For the text-containing cell, return its midpoint in (x, y) coordinate format. 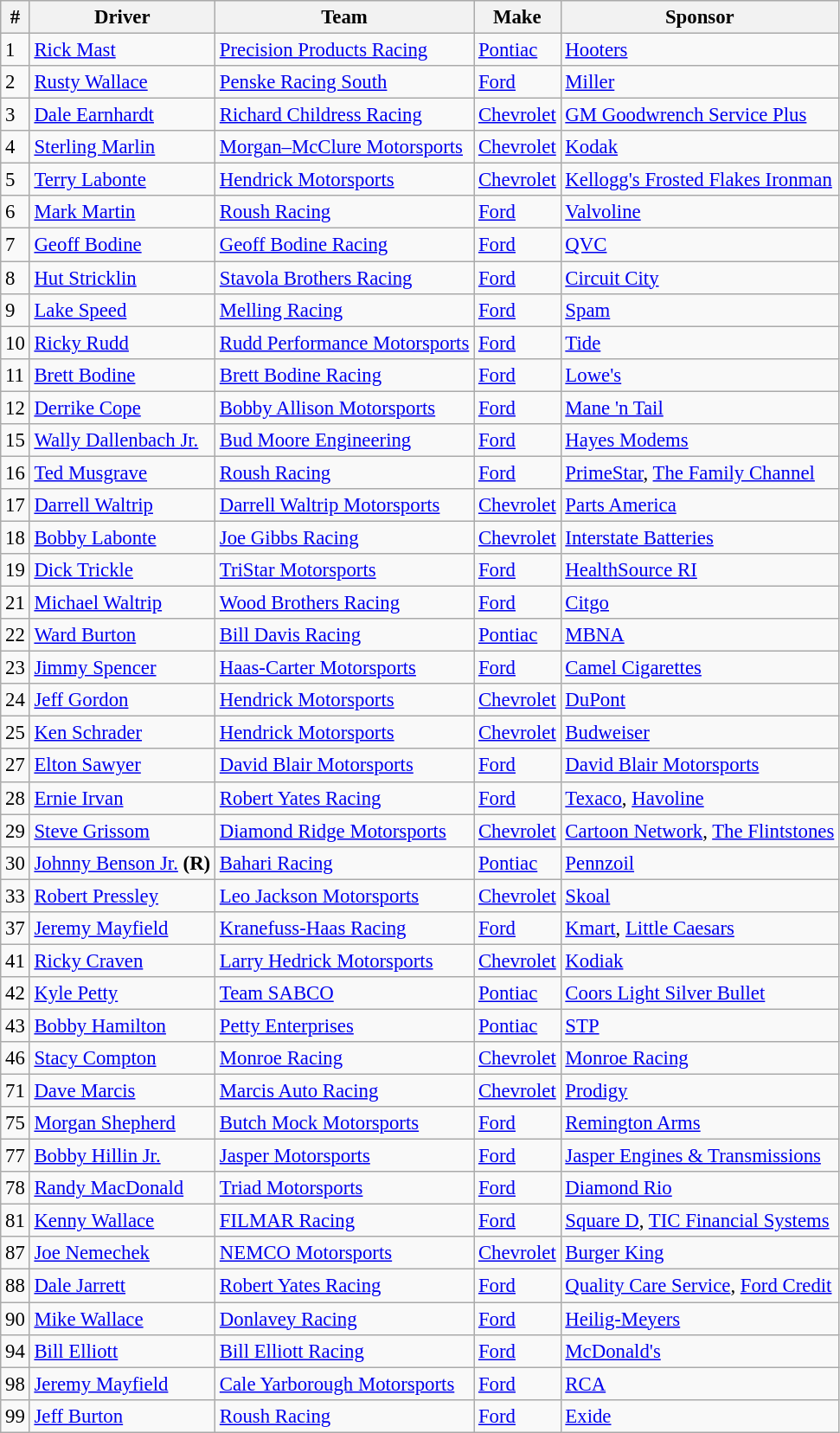
6 (16, 212)
Prodigy (700, 1091)
90 (16, 1319)
Petty Enterprises (344, 1025)
Terry Labonte (122, 180)
4 (16, 147)
Valvoline (700, 212)
Jimmy Spencer (122, 668)
Ricky Craven (122, 961)
Burger King (700, 1254)
Marcis Auto Racing (344, 1091)
Lowe's (700, 375)
Darrell Waltrip Motorsports (344, 505)
Remington Arms (700, 1123)
Dave Marcis (122, 1091)
88 (16, 1286)
Triad Motorsports (344, 1188)
Precision Products Racing (344, 50)
1 (16, 50)
10 (16, 343)
Texaco, Havoline (700, 798)
STP (700, 1025)
Elton Sawyer (122, 766)
9 (16, 310)
98 (16, 1384)
TriStar Motorsports (344, 570)
Spam (700, 310)
Lake Speed (122, 310)
Joe Nemechek (122, 1254)
18 (16, 537)
Diamond Ridge Motorsports (344, 831)
Jeff Gordon (122, 700)
Quality Care Service, Ford Credit (700, 1286)
30 (16, 863)
Bill Elliott (122, 1351)
78 (16, 1188)
Sponsor (700, 17)
71 (16, 1091)
Rudd Performance Motorsports (344, 343)
12 (16, 408)
28 (16, 798)
Mark Martin (122, 212)
NEMCO Motorsports (344, 1254)
Pennzoil (700, 863)
87 (16, 1254)
Hut Stricklin (122, 278)
Haas-Carter Motorsports (344, 668)
Geoff Bodine Racing (344, 245)
Brett Bodine Racing (344, 375)
McDonald's (700, 1351)
17 (16, 505)
Morgan Shepherd (122, 1123)
Kranefuss-Haas Racing (344, 929)
Cartoon Network, The Flintstones (700, 831)
Jasper Engines & Transmissions (700, 1156)
Kenny Wallace (122, 1221)
Brett Bodine (122, 375)
Citgo (700, 603)
7 (16, 245)
Kyle Petty (122, 993)
94 (16, 1351)
37 (16, 929)
Morgan–McClure Motorsports (344, 147)
16 (16, 472)
Ken Schrader (122, 733)
27 (16, 766)
Bobby Hillin Jr. (122, 1156)
Wally Dallenbach Jr. (122, 440)
Mike Wallace (122, 1319)
Bobby Allison Motorsports (344, 408)
Dale Jarrett (122, 1286)
MBNA (700, 635)
Kodiak (700, 961)
Jasper Motorsports (344, 1156)
Ernie Irvan (122, 798)
75 (16, 1123)
Dick Trickle (122, 570)
Ward Burton (122, 635)
3 (16, 115)
Wood Brothers Racing (344, 603)
8 (16, 278)
Randy MacDonald (122, 1188)
Michael Waltrip (122, 603)
Budweiser (700, 733)
Ted Musgrave (122, 472)
Diamond Rio (700, 1188)
Heilig-Meyers (700, 1319)
41 (16, 961)
11 (16, 375)
Make (517, 17)
Driver (122, 17)
RCA (700, 1384)
81 (16, 1221)
Skoal (700, 896)
Tide (700, 343)
23 (16, 668)
Donlavey Racing (344, 1319)
Ricky Rudd (122, 343)
HealthSource RI (700, 570)
19 (16, 570)
Kodak (700, 147)
Bill Davis Racing (344, 635)
Bud Moore Engineering (344, 440)
Larry Hedrick Motorsports (344, 961)
Robert Pressley (122, 896)
25 (16, 733)
Leo Jackson Motorsports (344, 896)
33 (16, 896)
46 (16, 1058)
Johnny Benson Jr. (R) (122, 863)
Kmart, Little Caesars (700, 929)
29 (16, 831)
Sterling Marlin (122, 147)
77 (16, 1156)
2 (16, 82)
15 (16, 440)
Penske Racing South (344, 82)
Cale Yarborough Motorsports (344, 1384)
Jeff Burton (122, 1416)
Miller (700, 82)
Bobby Labonte (122, 537)
Bahari Racing (344, 863)
FILMAR Racing (344, 1221)
99 (16, 1416)
Bill Elliott Racing (344, 1351)
Kellogg's Frosted Flakes Ironman (700, 180)
Interstate Batteries (700, 537)
Bobby Hamilton (122, 1025)
Dale Earnhardt (122, 115)
5 (16, 180)
Team SABCO (344, 993)
22 (16, 635)
Parts America (700, 505)
43 (16, 1025)
Hayes Modems (700, 440)
Geoff Bodine (122, 245)
Stacy Compton (122, 1058)
Rusty Wallace (122, 82)
Coors Light Silver Bullet (700, 993)
Richard Childress Racing (344, 115)
Rick Mast (122, 50)
Melling Racing (344, 310)
Darrell Waltrip (122, 505)
Steve Grissom (122, 831)
Square D, TIC Financial Systems (700, 1221)
Stavola Brothers Racing (344, 278)
Exide (700, 1416)
PrimeStar, The Family Channel (700, 472)
DuPont (700, 700)
Joe Gibbs Racing (344, 537)
Camel Cigarettes (700, 668)
Mane 'n Tail (700, 408)
Team (344, 17)
24 (16, 700)
21 (16, 603)
Circuit City (700, 278)
42 (16, 993)
Butch Mock Motorsports (344, 1123)
# (16, 17)
Hooters (700, 50)
Derrike Cope (122, 408)
QVC (700, 245)
GM Goodwrench Service Plus (700, 115)
